Return the [X, Y] coordinate for the center point of the cell that contains the specified text.  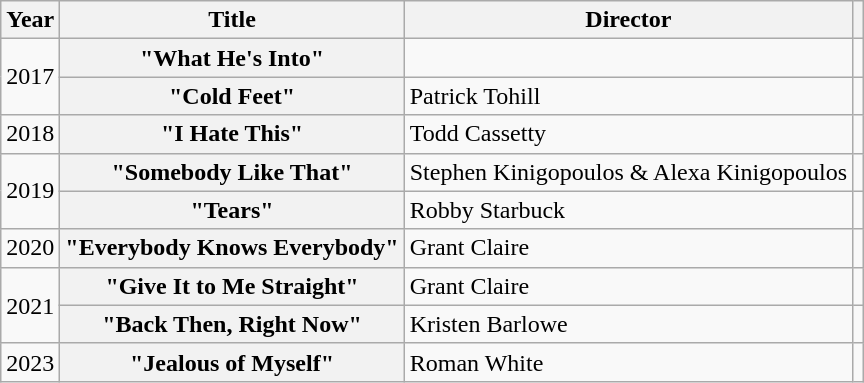
Robby Starbuck [628, 210]
Patrick Tohill [628, 96]
Todd Cassetty [628, 134]
"What He's Into" [232, 58]
"Cold Feet" [232, 96]
"Give It to Me Straight" [232, 286]
2019 [30, 191]
Kristen Barlowe [628, 324]
Year [30, 20]
"Tears" [232, 210]
Stephen Kinigopoulos & Alexa Kinigopoulos [628, 172]
"Jealous of Myself" [232, 362]
Title [232, 20]
2020 [30, 248]
"Somebody Like That" [232, 172]
Roman White [628, 362]
Director [628, 20]
"I Hate This" [232, 134]
2021 [30, 305]
2017 [30, 77]
2018 [30, 134]
"Back Then, Right Now" [232, 324]
2023 [30, 362]
"Everybody Knows Everybody" [232, 248]
